Output the (x, y) coordinate of the center of the cell containing the given text.  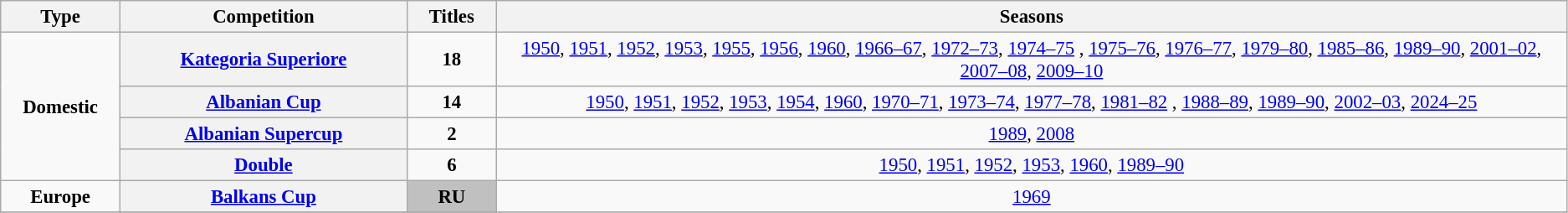
1950, 1951, 1952, 1953, 1960, 1989–90 (1031, 165)
Competition (263, 17)
Titles (452, 17)
2 (452, 134)
Kategoria Superiore (263, 60)
14 (452, 102)
Seasons (1031, 17)
6 (452, 165)
Europe (60, 197)
1950, 1951, 1952, 1953, 1954, 1960, 1970–71, 1973–74, 1977–78, 1981–82 , 1988–89, 1989–90, 2002–03, 2024–25 (1031, 102)
1950, 1951, 1952, 1953, 1955, 1956, 1960, 1966–67, 1972–73, 1974–75 , 1975–76, 1976–77, 1979–80, 1985–86, 1989–90, 2001–02, 2007–08, 2009–10 (1031, 60)
Albanian Supercup (263, 134)
Albanian Cup (263, 102)
Domestic (60, 107)
Balkans Cup (263, 197)
1969 (1031, 197)
Type (60, 17)
RU (452, 197)
18 (452, 60)
1989, 2008 (1031, 134)
Double (263, 165)
